From the cell containing the given text, extract its center point as [x, y] coordinate. 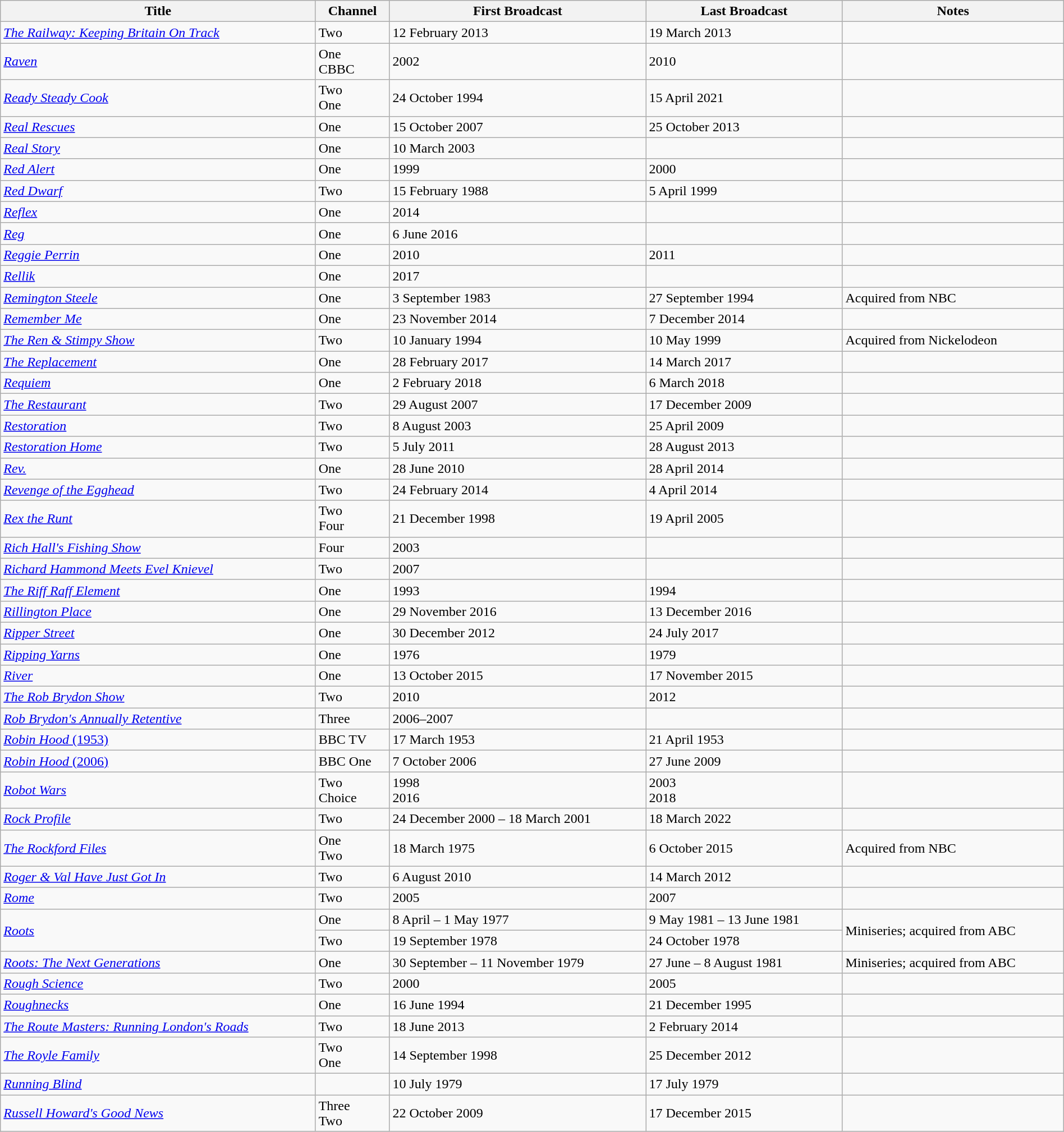
25 April 2009 [744, 426]
6 June 2016 [517, 233]
Three [352, 719]
14 March 2012 [744, 877]
The Royle Family [158, 1056]
The Replacement [158, 362]
5 July 2011 [517, 447]
17 November 2015 [744, 676]
2014 [517, 212]
27 June – 8 August 1981 [744, 962]
8 August 2003 [517, 426]
Roots [158, 930]
30 September – 11 November 1979 [517, 962]
2011 [744, 255]
Real Rescues [158, 127]
13 December 2016 [744, 611]
1999 [517, 169]
19 September 1978 [517, 941]
Rome [158, 898]
18 June 2013 [517, 1026]
Title [158, 11]
Raven [158, 62]
1998 2016 [517, 790]
15 February 1988 [517, 191]
24 July 2017 [744, 633]
Revenge of the Egghead [158, 490]
Rillington Place [158, 611]
24 October 1978 [744, 941]
14 September 1998 [517, 1056]
28 February 2017 [517, 362]
The Rockford Files [158, 848]
Two Choice [352, 790]
6 March 2018 [744, 383]
22 October 2009 [517, 1113]
One CBBC [352, 62]
6 August 2010 [517, 877]
Rellik [158, 276]
Rock Profile [158, 819]
Robin Hood (1953) [158, 740]
24 October 1994 [517, 98]
28 June 2010 [517, 468]
Roughnecks [158, 1005]
29 August 2007 [517, 404]
2003 2018 [744, 790]
24 December 2000 – 18 March 2001 [517, 819]
First Broadcast [517, 11]
17 December 2015 [744, 1113]
Real Story [158, 148]
17 March 1953 [517, 740]
The Rob Brydon Show [158, 697]
19 March 2013 [744, 33]
1994 [744, 590]
Channel [352, 11]
18 March 1975 [517, 848]
Red Dwarf [158, 191]
21 December 1998 [517, 518]
12 February 2013 [517, 33]
Rough Science [158, 983]
The Restaurant [158, 404]
24 February 2014 [517, 490]
8 April – 1 May 1977 [517, 919]
27 September 1994 [744, 298]
Roots: The Next Generations [158, 962]
14 March 2017 [744, 362]
Restoration Home [158, 447]
2017 [517, 276]
Richard Hammond Meets Evel Knievel [158, 569]
The Railway: Keeping Britain On Track [158, 33]
5 April 1999 [744, 191]
10 March 2003 [517, 148]
3 September 1983 [517, 298]
The Ren & Stimpy Show [158, 340]
1976 [517, 655]
Russell Howard's Good News [158, 1113]
10 July 1979 [517, 1084]
Four [352, 547]
17 July 1979 [744, 1084]
7 October 2006 [517, 761]
BBC TV [352, 740]
Two Four [352, 518]
27 June 2009 [744, 761]
6 October 2015 [744, 848]
19 April 2005 [744, 518]
21 December 1995 [744, 1005]
Rex the Runt [158, 518]
Reggie Perrin [158, 255]
21 April 1953 [744, 740]
Remington Steele [158, 298]
Running Blind [158, 1084]
Acquired from Nickelodeon [953, 340]
4 April 2014 [744, 490]
Robin Hood (2006) [158, 761]
BBC One [352, 761]
Ready Steady Cook [158, 98]
River [158, 676]
2003 [517, 547]
15 April 2021 [744, 98]
2002 [517, 62]
Rich Hall's Fishing Show [158, 547]
Three Two [352, 1113]
28 April 2014 [744, 468]
Rev. [158, 468]
The Route Masters: Running London's Roads [158, 1026]
25 December 2012 [744, 1056]
Requiem [158, 383]
30 December 2012 [517, 633]
7 December 2014 [744, 319]
2 February 2018 [517, 383]
1979 [744, 655]
2 February 2014 [744, 1026]
Red Alert [158, 169]
2012 [744, 697]
Roger & Val Have Just Got In [158, 877]
28 August 2013 [744, 447]
13 October 2015 [517, 676]
Reflex [158, 212]
17 December 2009 [744, 404]
Rob Brydon's Annually Retentive [158, 719]
16 June 1994 [517, 1005]
29 November 2016 [517, 611]
Ripping Yarns [158, 655]
10 January 1994 [517, 340]
1993 [517, 590]
9 May 1981 – 13 June 1981 [744, 919]
23 November 2014 [517, 319]
25 October 2013 [744, 127]
Ripper Street [158, 633]
Robot Wars [158, 790]
15 October 2007 [517, 127]
Remember Me [158, 319]
Restoration [158, 426]
The Riff Raff Element [158, 590]
One Two [352, 848]
18 March 2022 [744, 819]
Last Broadcast [744, 11]
10 May 1999 [744, 340]
2006–2007 [517, 719]
Reg [158, 233]
Notes [953, 11]
